Find where the given text appears and provide that cell's center as [X, Y] coordinate. 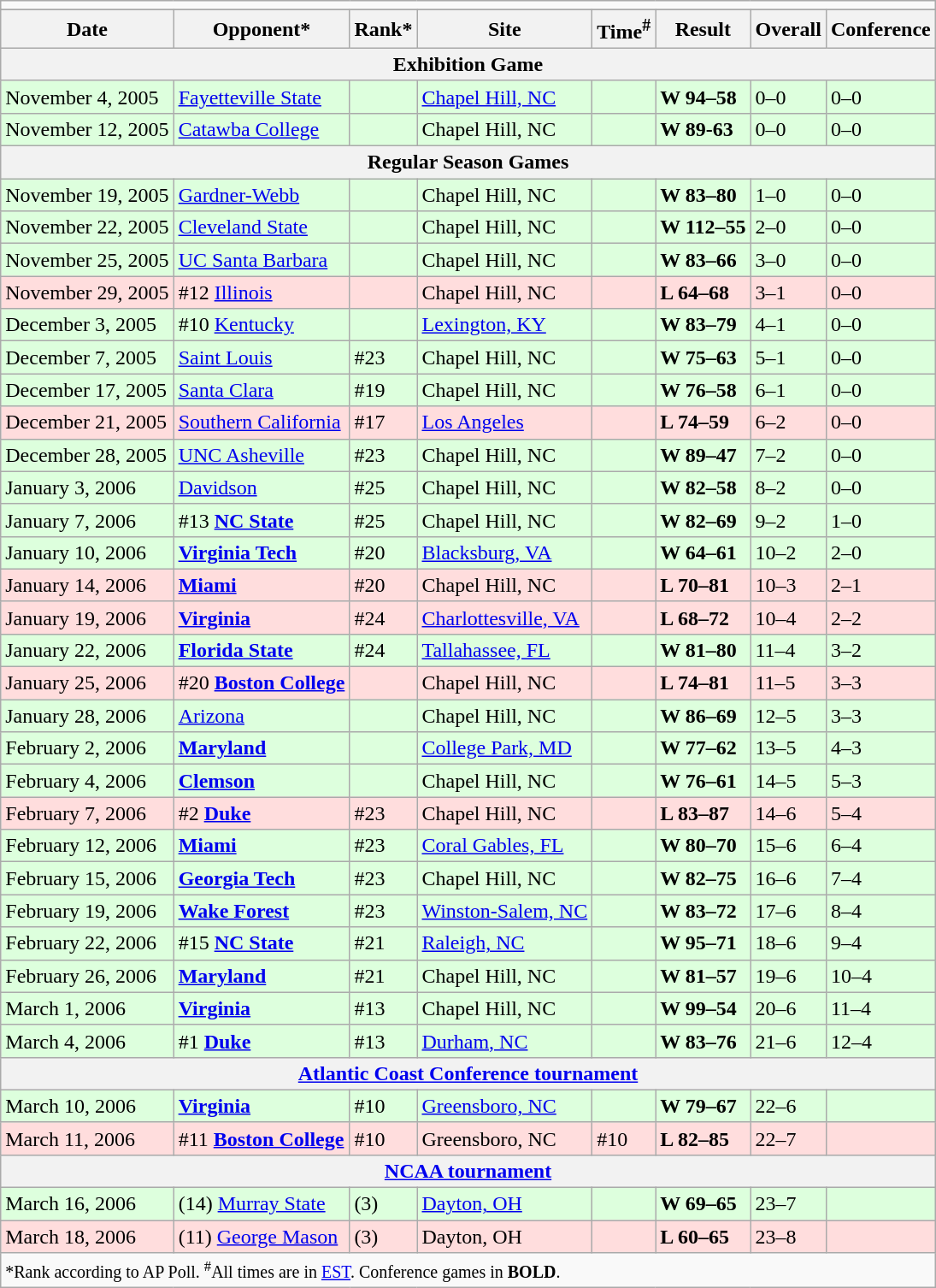
(11) George Mason [262, 1237]
January 19, 2006 [87, 617]
19–6 [788, 976]
14–5 [788, 781]
#13 NC State [262, 520]
6–4 [880, 846]
Gardner-Webb [262, 195]
5–3 [880, 781]
20–6 [788, 1008]
9–4 [880, 943]
Tallahassee, FL [504, 650]
10–3 [788, 585]
Fayetteville State [262, 97]
4–1 [788, 325]
December 3, 2005 [87, 325]
#15 NC State [262, 943]
3–1 [788, 292]
W 82–69 [703, 520]
W 99–54 [703, 1008]
3–2 [880, 650]
W 79–67 [703, 1106]
15–6 [788, 846]
W 83–79 [703, 325]
23–8 [788, 1237]
2–1 [880, 585]
#11 Boston College [262, 1138]
#17 [383, 422]
#20 Boston College [262, 683]
8–2 [788, 487]
Cleveland State [262, 227]
February 2, 2006 [87, 748]
Winston-Salem, NC [504, 911]
L 74–81 [703, 683]
Overall [788, 29]
UNC Asheville [262, 455]
Blacksburg, VA [504, 552]
Santa Clara [262, 390]
UC Santa Barbara [262, 260]
5–1 [788, 357]
February 12, 2006 [87, 846]
February 7, 2006 [87, 813]
#19 [383, 390]
January 22, 2006 [87, 650]
March 11, 2006 [87, 1138]
Virginia Tech [262, 552]
February 19, 2006 [87, 911]
November 25, 2005 [87, 260]
January 28, 2006 [87, 716]
18–6 [788, 943]
Exhibition Game [468, 64]
March 18, 2006 [87, 1237]
#12 Illinois [262, 292]
Coral Gables, FL [504, 846]
#10 Kentucky [262, 325]
4–3 [880, 748]
12–5 [788, 716]
17–6 [788, 911]
W 77–62 [703, 748]
NCAA tournament [468, 1171]
W 83–72 [703, 911]
W 86–69 [703, 716]
W 69–65 [703, 1204]
November 12, 2005 [87, 129]
February 4, 2006 [87, 781]
W 89–47 [703, 455]
March 4, 2006 [87, 1041]
L 70–81 [703, 585]
Davidson [262, 487]
6–2 [788, 422]
22–7 [788, 1138]
Clemson [262, 781]
March 16, 2006 [87, 1204]
7–2 [788, 455]
Wake Forest [262, 911]
February 15, 2006 [87, 878]
Conference [880, 29]
L 82–85 [703, 1138]
January 14, 2006 [87, 585]
10–2 [788, 552]
23–7 [788, 1204]
February 22, 2006 [87, 943]
Georgia Tech [262, 878]
W 81–80 [703, 650]
3–0 [788, 260]
January 10, 2006 [87, 552]
W 80–70 [703, 846]
(14) Murray State [262, 1204]
9–2 [788, 520]
Raleigh, NC [504, 943]
22–6 [788, 1106]
8–4 [880, 911]
W 83–76 [703, 1041]
March 10, 2006 [87, 1106]
College Park, MD [504, 748]
W 76–61 [703, 781]
*Rank according to AP Poll. #All times are in EST. Conference games in BOLD. [468, 1270]
Arizona [262, 716]
November 29, 2005 [87, 292]
November 22, 2005 [87, 227]
January 7, 2006 [87, 520]
January 25, 2006 [87, 683]
5–4 [880, 813]
Rank* [383, 29]
W 82–58 [703, 487]
W 89-63 [703, 129]
21–6 [788, 1041]
L 83–87 [703, 813]
W 75–63 [703, 357]
W 112–55 [703, 227]
13–5 [788, 748]
W 76–58 [703, 390]
Durham, NC [504, 1041]
December 7, 2005 [87, 357]
L 64–68 [703, 292]
February 26, 2006 [87, 976]
Saint Louis [262, 357]
W 64–61 [703, 552]
14–6 [788, 813]
W 83–66 [703, 260]
#2 Duke [262, 813]
#1 Duke [262, 1041]
Lexington, KY [504, 325]
Regular Season Games [468, 162]
11–5 [788, 683]
March 1, 2006 [87, 1008]
W 95–71 [703, 943]
7–4 [880, 878]
Atlantic Coast Conference tournament [468, 1073]
Result [703, 29]
6–1 [788, 390]
W 94–58 [703, 97]
Los Angeles [504, 422]
12–4 [880, 1041]
Charlottesville, VA [504, 617]
Opponent* [262, 29]
2–2 [880, 617]
W 82–75 [703, 878]
November 4, 2005 [87, 97]
W 83–80 [703, 195]
L 74–59 [703, 422]
November 19, 2005 [87, 195]
January 3, 2006 [87, 487]
L 60–65 [703, 1237]
Catawba College [262, 129]
16–6 [788, 878]
Southern California [262, 422]
December 17, 2005 [87, 390]
Date [87, 29]
Time# [624, 29]
Florida State [262, 650]
December 28, 2005 [87, 455]
December 21, 2005 [87, 422]
L 68–72 [703, 617]
Site [504, 29]
W 81–57 [703, 976]
